Determine the [X, Y] coordinate at the center of the cell enclosing the given text.  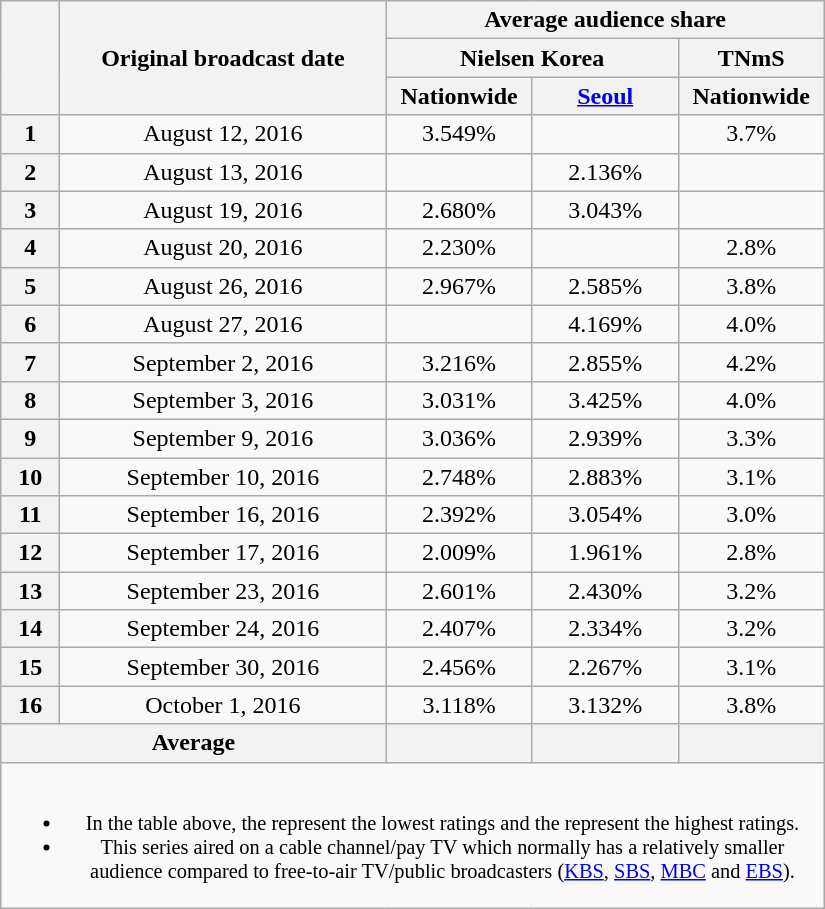
2.407% [459, 629]
October 1, 2016 [223, 705]
September 23, 2016 [223, 591]
2.456% [459, 667]
1 [30, 134]
3 [30, 210]
3.054% [605, 515]
TNmS [751, 58]
Original broadcast date [223, 58]
2.748% [459, 477]
6 [30, 324]
September 24, 2016 [223, 629]
Seoul [605, 96]
2.334% [605, 629]
Nielsen Korea [532, 58]
Average [194, 743]
5 [30, 286]
3.549% [459, 134]
August 20, 2016 [223, 248]
September 10, 2016 [223, 477]
September 17, 2016 [223, 553]
2.967% [459, 286]
3.7% [751, 134]
August 12, 2016 [223, 134]
2.601% [459, 591]
15 [30, 667]
11 [30, 515]
8 [30, 400]
2.680% [459, 210]
2.939% [605, 438]
2.855% [605, 362]
3.118% [459, 705]
3.132% [605, 705]
3.3% [751, 438]
9 [30, 438]
September 2, 2016 [223, 362]
August 19, 2016 [223, 210]
3.031% [459, 400]
12 [30, 553]
3.036% [459, 438]
September 16, 2016 [223, 515]
August 26, 2016 [223, 286]
2 [30, 172]
Average audience share [605, 20]
2.009% [459, 553]
7 [30, 362]
10 [30, 477]
2.430% [605, 591]
3.0% [751, 515]
2.267% [605, 667]
2.392% [459, 515]
2.230% [459, 248]
September 3, 2016 [223, 400]
4 [30, 248]
2.136% [605, 172]
4.169% [605, 324]
1.961% [605, 553]
September 9, 2016 [223, 438]
September 30, 2016 [223, 667]
2.883% [605, 477]
2.585% [605, 286]
14 [30, 629]
16 [30, 705]
3.216% [459, 362]
3.043% [605, 210]
3.425% [605, 400]
August 13, 2016 [223, 172]
August 27, 2016 [223, 324]
13 [30, 591]
4.2% [751, 362]
